Find where the given text appears and provide that cell's center as [X, Y] coordinate. 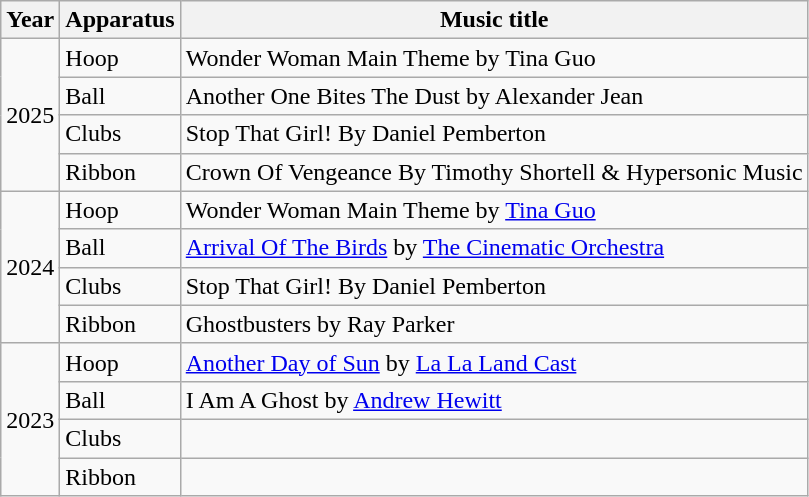
Year [30, 20]
Music title [494, 20]
2025 [30, 115]
Another One Bites The Dust by Alexander Jean [494, 96]
Ghostbusters by Ray Parker [494, 324]
Another Day of Sun by La La Land Cast [494, 362]
Apparatus [120, 20]
2023 [30, 419]
Crown Of Vengeance By Timothy Shortell & Hypersonic Music [494, 172]
2024 [30, 267]
I Am A Ghost by Andrew Hewitt [494, 400]
Arrival Of The Birds by The Cinematic Orchestra [494, 248]
